For the text-containing cell, return its midpoint in (x, y) coordinate format. 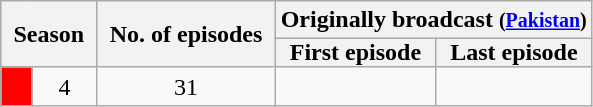
31 (186, 86)
Last episode (514, 53)
4 (64, 86)
Season (49, 34)
First episode (356, 53)
No. of episodes (186, 34)
Originally broadcast (Pakistan) (434, 20)
